Output the [X, Y] coordinate of the center of the cell containing the given text.  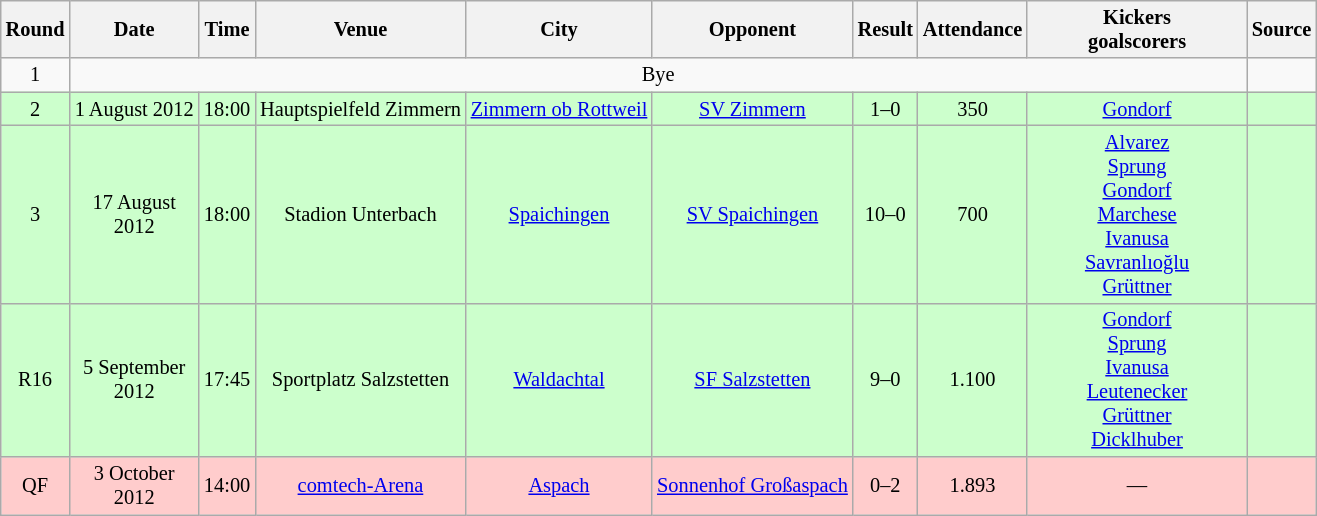
1.100 [972, 380]
Hauptspielfeld Zimmern [360, 109]
SV Spaichingen [752, 214]
Round [36, 29]
9–0 [886, 380]
Bye [658, 75]
Waldachtal [559, 380]
14:00 [227, 486]
3 [36, 214]
17 August 2012 [134, 214]
— [1137, 486]
Zimmern ob Rottweil [559, 109]
1.893 [972, 486]
0–2 [886, 486]
Alvarez Sprung Gondorf Marchese Ivanusa Savranlıoğlu Grüttner [1137, 214]
SV Zimmern [752, 109]
700 [972, 214]
1–0 [886, 109]
Sonnenhof Großaspach [752, 486]
Attendance [972, 29]
1 August 2012 [134, 109]
Sportplatz Salzstetten [360, 380]
Gondorf Sprung Ivanusa Leutenecker Grüttner Dicklhuber [1137, 380]
Gondorf [1137, 109]
City [559, 29]
10–0 [886, 214]
Result [886, 29]
Spaichingen [559, 214]
Source [1282, 29]
Stadion Unterbach [360, 214]
Kickersgoalscorers [1137, 29]
Date [134, 29]
17:45 [227, 380]
Time [227, 29]
350 [972, 109]
R16 [36, 380]
2 [36, 109]
1 [36, 75]
3 October 2012 [134, 486]
QF [36, 486]
SF Salzstetten [752, 380]
Venue [360, 29]
5 September 2012 [134, 380]
comtech-Arena [360, 486]
Opponent [752, 29]
Aspach [559, 486]
